Identify which cell holds the provided text, then report its [X, Y] central coordinate. 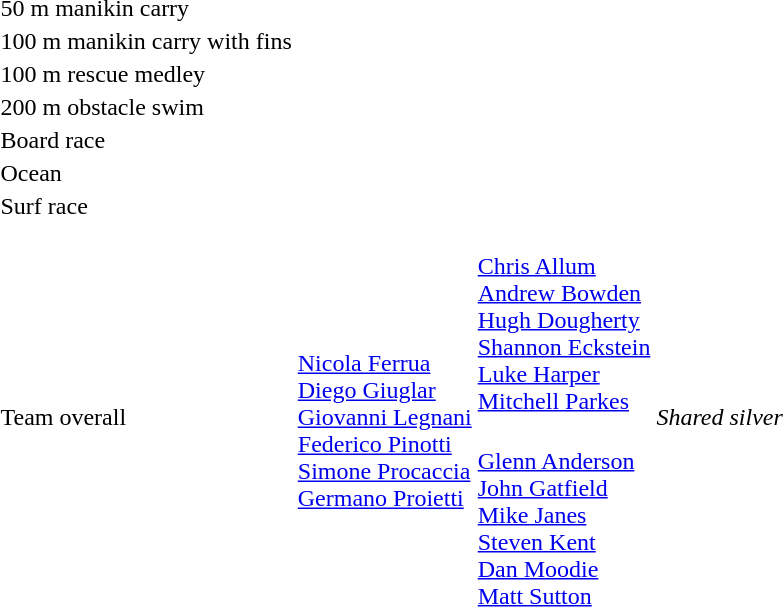
Chris AllumAndrew BowdenHugh DoughertyShannon EcksteinLuke HarperMitchell Parkes [564, 320]
